Output the (x, y) coordinate of the center of the cell containing the given text.  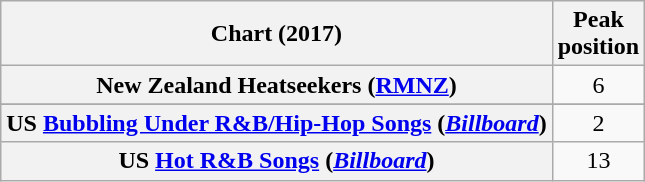
Peakposition (598, 34)
2 (598, 123)
New Zealand Heatseekers (RMNZ) (276, 85)
13 (598, 161)
US Bubbling Under R&B/Hip-Hop Songs (Billboard) (276, 123)
US Hot R&B Songs (Billboard) (276, 161)
Chart (2017) (276, 34)
6 (598, 85)
